From the cell containing the given text, extract its center point as (x, y) coordinate. 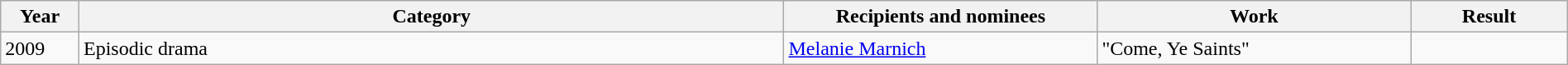
Year (40, 17)
"Come, Ye Saints" (1254, 48)
Recipients and nominees (941, 17)
2009 (40, 48)
Category (432, 17)
Work (1254, 17)
Episodic drama (432, 48)
Melanie Marnich (941, 48)
Result (1489, 17)
